Locate the cell with the specified text and output its [x, y] center coordinate. 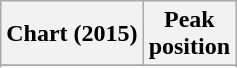
Chart (2015) [72, 34]
Peak position [189, 34]
